Extract the (X, Y) coordinate from the center of the cell holding the provided text.  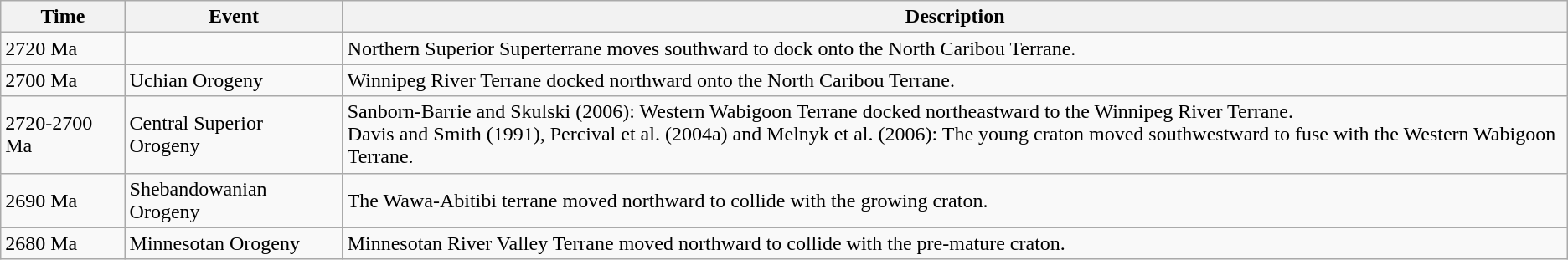
2680 Ma (63, 243)
Event (234, 17)
Central Superior Orogeny (234, 135)
Shebandowanian Orogeny (234, 201)
2690 Ma (63, 201)
The Wawa-Abitibi terrane moved northward to collide with the growing craton. (955, 201)
2720 Ma (63, 48)
Description (955, 17)
Time (63, 17)
Winnipeg River Terrane docked northward onto the North Caribou Terrane. (955, 80)
Minnesotan Orogeny (234, 243)
2700 Ma (63, 80)
Northern Superior Superterrane moves southward to dock onto the North Caribou Terrane. (955, 48)
Minnesotan River Valley Terrane moved northward to collide with the pre-mature craton. (955, 243)
2720-2700 Ma (63, 135)
Uchian Orogeny (234, 80)
